Identify which cell holds the provided text, then report its (X, Y) central coordinate. 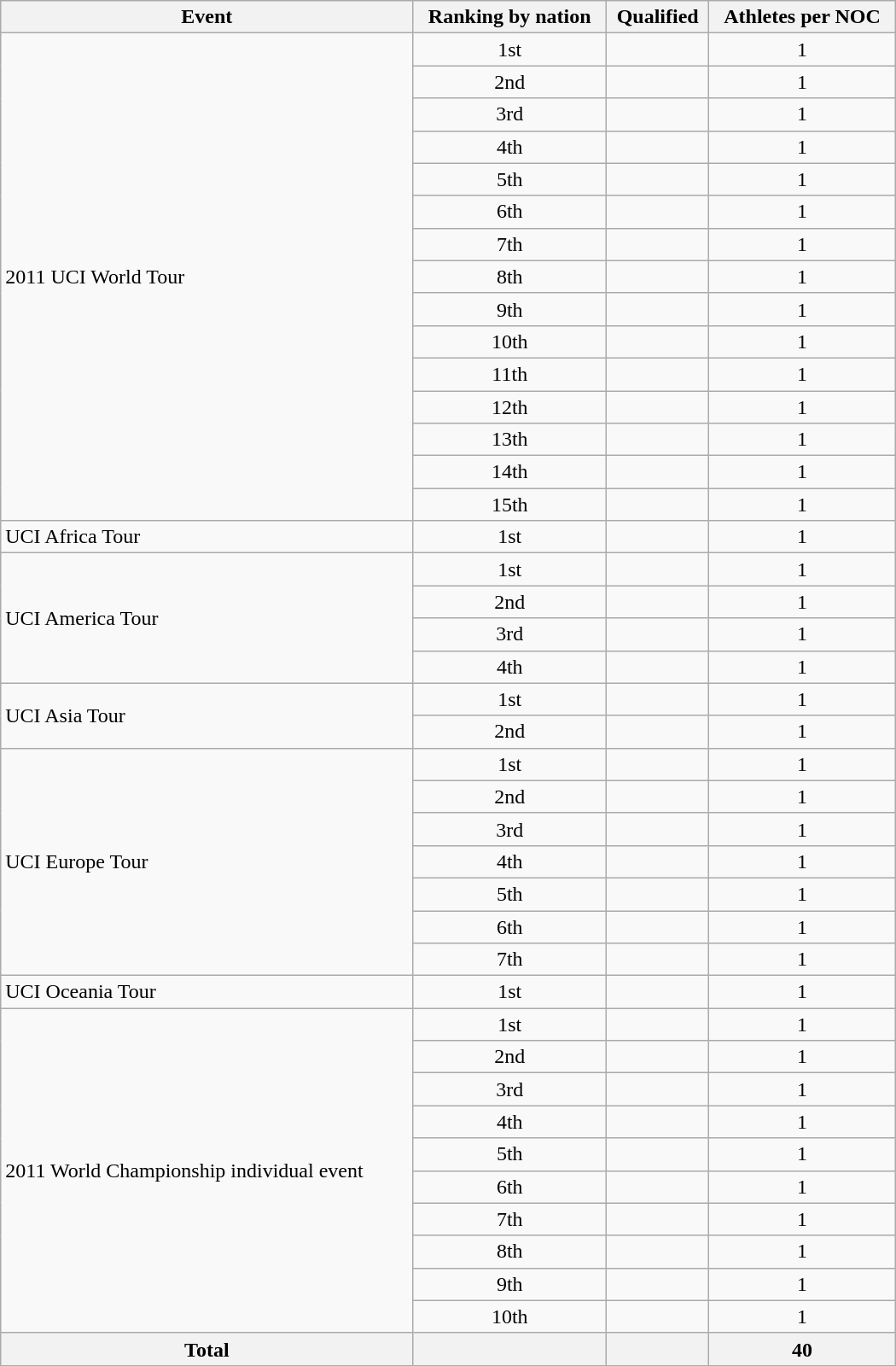
40 (802, 1349)
2011 UCI World Tour (207, 277)
Athletes per NOC (802, 17)
UCI Africa Tour (207, 537)
UCI America Tour (207, 618)
UCI Europe Tour (207, 861)
Event (207, 17)
14th (510, 472)
UCI Oceania Tour (207, 992)
UCI Asia Tour (207, 715)
Qualified (658, 17)
11th (510, 374)
12th (510, 407)
Total (207, 1349)
15th (510, 505)
Ranking by nation (510, 17)
2011 World Championship individual event (207, 1171)
13th (510, 440)
